Extract the [x, y] coordinate from the center of the cell holding the provided text.  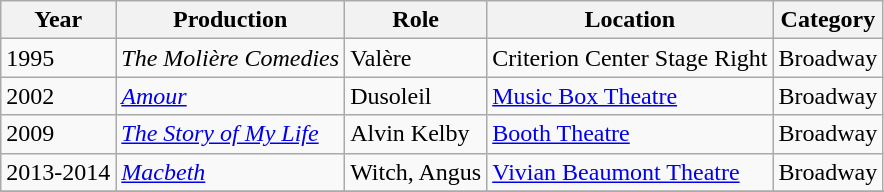
Valère [416, 58]
The Molière Comedies [230, 58]
Role [416, 20]
Amour [230, 96]
2002 [58, 96]
Dusoleil [416, 96]
1995 [58, 58]
2009 [58, 134]
Music Box Theatre [630, 96]
Year [58, 20]
Booth Theatre [630, 134]
Category [828, 20]
Witch, Angus [416, 172]
Production [230, 20]
Macbeth [230, 172]
Criterion Center Stage Right [630, 58]
2013-2014 [58, 172]
The Story of My Life [230, 134]
Location [630, 20]
Vivian Beaumont Theatre [630, 172]
Alvin Kelby [416, 134]
